Provide the [X, Y] coordinate of the cell's center where the given text is located.  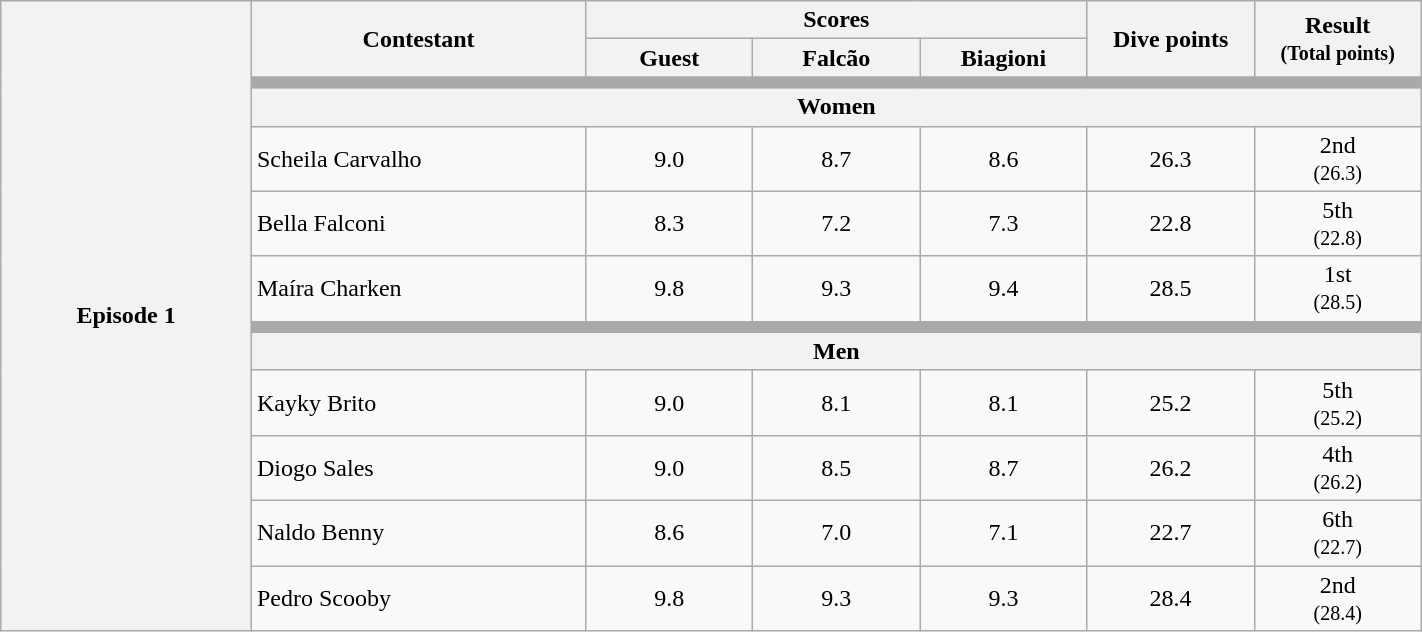
26.3 [1170, 158]
Women [836, 107]
1st(28.5) [1338, 288]
Falcão [836, 58]
Bella Falconi [418, 224]
7.2 [836, 224]
5th(25.2) [1338, 402]
8.3 [670, 224]
5th(22.8) [1338, 224]
9.4 [1004, 288]
Biagioni [1004, 58]
Naldo Benny [418, 532]
25.2 [1170, 402]
8.5 [836, 468]
28.5 [1170, 288]
7.1 [1004, 532]
2nd(26.3) [1338, 158]
Kayky Brito [418, 402]
Result(Total points) [1338, 39]
Episode 1 [126, 316]
Scores [836, 20]
Diogo Sales [418, 468]
Dive points [1170, 39]
7.0 [836, 532]
26.2 [1170, 468]
Guest [670, 58]
22.8 [1170, 224]
2nd(28.4) [1338, 598]
Men [836, 351]
6th(22.7) [1338, 532]
7.3 [1004, 224]
22.7 [1170, 532]
4th(26.2) [1338, 468]
Pedro Scooby [418, 598]
Contestant [418, 39]
Scheila Carvalho [418, 158]
Maíra Charken [418, 288]
28.4 [1170, 598]
